Provide the [X, Y] coordinate of the cell's center where the given text is located.  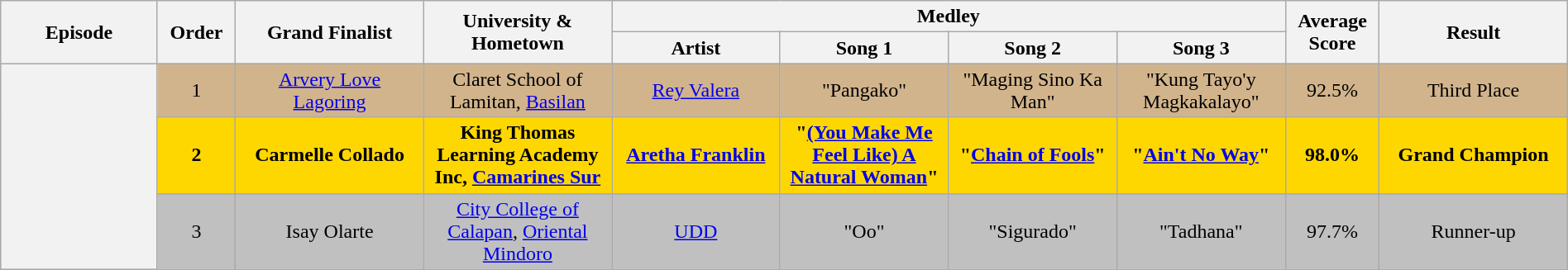
"Tadhana" [1201, 231]
"Kung Tayo'y Magkakalayo" [1201, 91]
Arvery Love Lagoring [329, 91]
Carmelle Collado [329, 155]
Order [197, 32]
Song 3 [1201, 48]
Grand Champion [1474, 155]
"Pangako" [864, 91]
"Chain of Fools" [1033, 155]
King Thomas Learning Academy Inc, Camarines Sur [518, 155]
"Ain't No Way" [1201, 155]
Aretha Franklin [696, 155]
Medley [949, 17]
1 [197, 91]
"Maging Sino Ka Man" [1033, 91]
Episode [79, 32]
2 [197, 155]
Third Place [1474, 91]
"(You Make Me Feel Like) A Natural Woman" [864, 155]
Grand Finalist [329, 32]
Claret School of Lamitan, Basilan [518, 91]
Average Score [1332, 32]
University & Hometown [518, 32]
3 [197, 231]
Isay Olarte [329, 231]
"Sigurado" [1033, 231]
98.0% [1332, 155]
Artist [696, 48]
Rey Valera [696, 91]
City College of Calapan, Oriental Mindoro [518, 231]
92.5% [1332, 91]
Song 2 [1033, 48]
UDD [696, 231]
"Oo" [864, 231]
97.7% [1332, 231]
Runner-up [1474, 231]
Song 1 [864, 48]
Result [1474, 32]
